For the text-containing cell, return its midpoint in [X, Y] coordinate format. 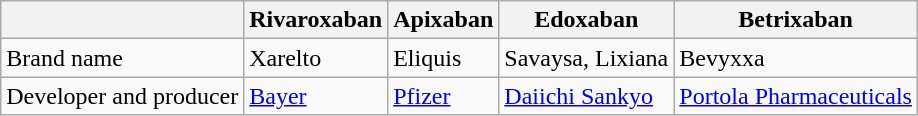
Brand name [122, 58]
Rivaroxaban [316, 20]
Eliquis [444, 58]
Xarelto [316, 58]
Edoxaban [586, 20]
Portola Pharmaceuticals [796, 96]
Developer and producer [122, 96]
Betrixaban [796, 20]
Apixaban [444, 20]
Daiichi Sankyo [586, 96]
Savaysa, Lixiana [586, 58]
Bayer [316, 96]
Bevyxxa [796, 58]
Pfizer [444, 96]
